Output the [x, y] coordinate of the center of the cell containing the given text.  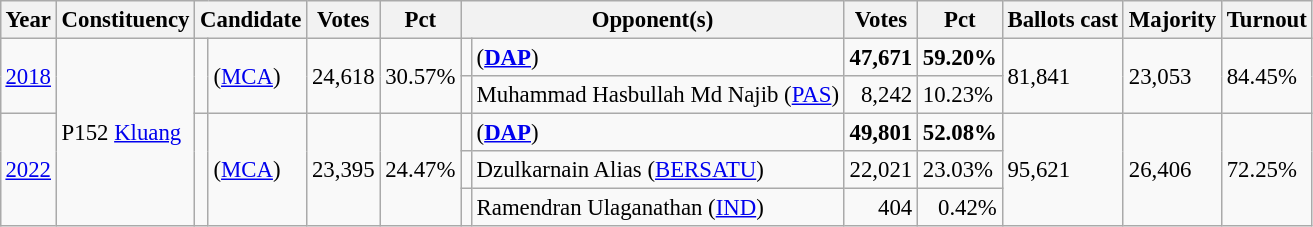
Year [28, 20]
49,801 [880, 133]
Ballots cast [1062, 20]
Candidate [251, 20]
95,621 [1062, 170]
Turnout [1266, 20]
0.42% [960, 208]
10.23% [960, 95]
52.08% [960, 133]
Dzulkarnain Alias (BERSATU) [658, 170]
Opponent(s) [653, 20]
26,406 [1172, 170]
72.25% [1266, 170]
404 [880, 208]
Constituency [125, 20]
24.47% [420, 170]
P152 Kluang [125, 132]
Ramendran Ulaganathan (IND) [658, 208]
59.20% [960, 57]
23.03% [960, 170]
Muhammad Hasbullah Md Najib (PAS) [658, 95]
23,053 [1172, 76]
Majority [1172, 20]
84.45% [1266, 76]
8,242 [880, 95]
81,841 [1062, 76]
22,021 [880, 170]
30.57% [420, 76]
23,395 [344, 170]
2022 [28, 170]
2018 [28, 76]
24,618 [344, 76]
47,671 [880, 57]
